Provide the (X, Y) coordinate of the cell's center where the given text is located.  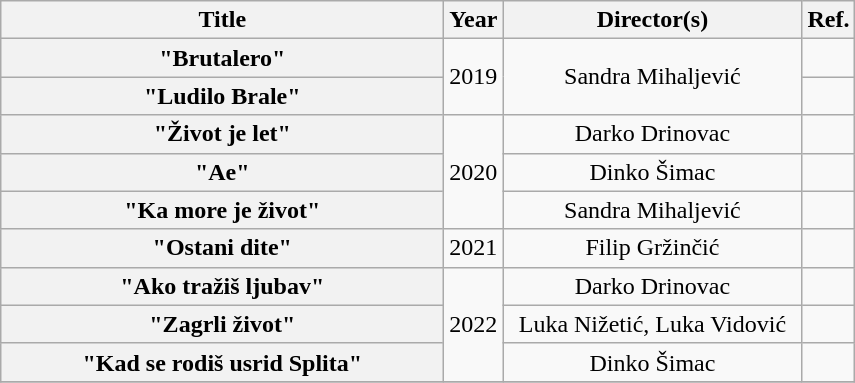
"Ka more je život" (222, 210)
"Ako tražiš ljubav" (222, 286)
"Ae" (222, 172)
"Kad se rodiš usrid Splita" (222, 362)
2022 (474, 324)
"Brutalero" (222, 58)
Filip Gržinčić (652, 248)
Luka Nižetić, Luka Vidović (652, 324)
Director(s) (652, 20)
Title (222, 20)
Ref. (828, 20)
2019 (474, 77)
Year (474, 20)
2020 (474, 172)
"Zagrli život" (222, 324)
"Ostani dite" (222, 248)
"Ludilo Brale" (222, 96)
2021 (474, 248)
"Život je let" (222, 134)
